Identify which cell holds the provided text, then report its (X, Y) central coordinate. 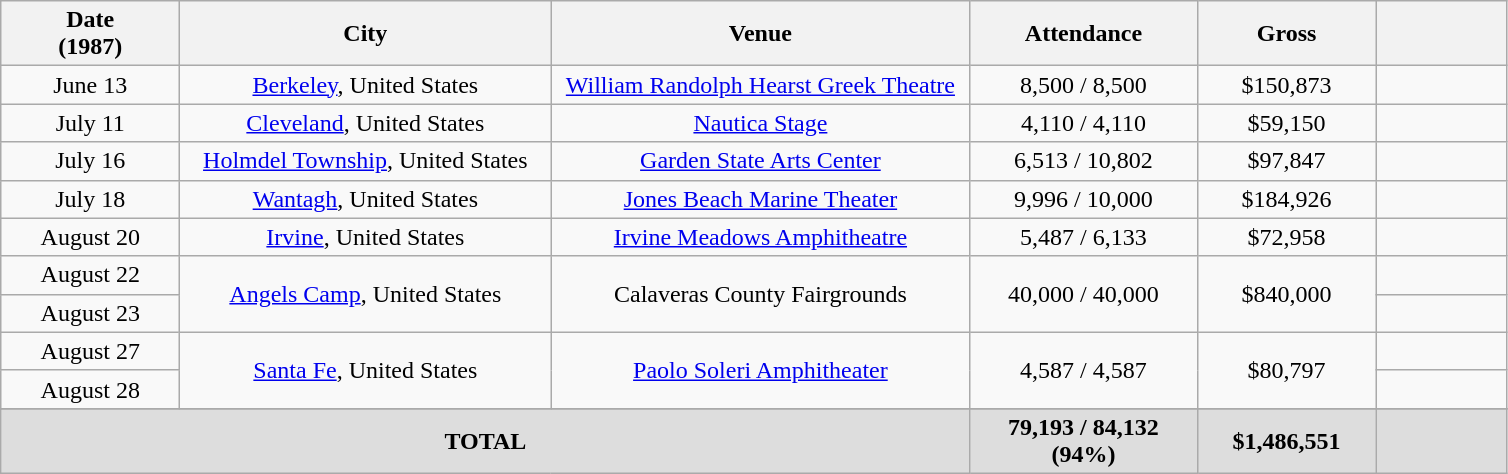
Cleveland, United States (366, 123)
Jones Beach Marine Theater (760, 199)
$80,797 (1286, 370)
79,193 / 84,132 (94%) (1084, 440)
Nautica Stage (760, 123)
Calaveras County Fairgrounds (760, 294)
June 13 (90, 85)
Irvine, United States (366, 237)
$150,873 (1286, 85)
8,500 / 8,500 (1084, 85)
Wantagh, United States (366, 199)
$59,150 (1286, 123)
Gross (1286, 34)
Venue (760, 34)
Paolo Soleri Amphitheater (760, 370)
$72,958 (1286, 237)
William Randolph Hearst Greek Theatre (760, 85)
5,487 / 6,133 (1084, 237)
$840,000 (1286, 294)
July 18 (90, 199)
July 16 (90, 161)
Santa Fe, United States (366, 370)
August 23 (90, 313)
$184,926 (1286, 199)
City (366, 34)
Garden State Arts Center (760, 161)
July 11 (90, 123)
Date(1987) (90, 34)
August 22 (90, 275)
4,110 / 4,110 (1084, 123)
Attendance (1084, 34)
9,996 / 10,000 (1084, 199)
$1,486,551 (1286, 440)
TOTAL (486, 440)
Berkeley, United States (366, 85)
August 27 (90, 351)
August 28 (90, 389)
4,587 / 4,587 (1084, 370)
Holmdel Township, United States (366, 161)
$97,847 (1286, 161)
Irvine Meadows Amphitheatre (760, 237)
August 20 (90, 237)
6,513 / 10,802 (1084, 161)
40,000 / 40,000 (1084, 294)
Angels Camp, United States (366, 294)
